Search for the cell housing the specified text and yield its (X, Y) center coordinate. 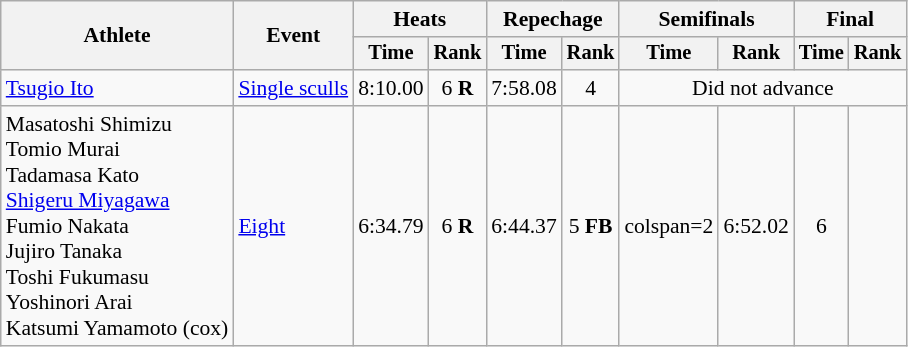
Repechage (552, 19)
Final (850, 19)
Tsugio Ito (118, 88)
Eight (293, 226)
Event (293, 36)
Heats (420, 19)
7:58.08 (524, 88)
6:34.79 (390, 226)
Semifinals (706, 19)
Did not advance (762, 88)
4 (591, 88)
5 FB (591, 226)
colspan=2 (668, 226)
6:44.37 (524, 226)
Single sculls (293, 88)
Masatoshi ShimizuTomio MuraiTadamasa KatoShigeru MiyagawaFumio NakataJujiro TanakaToshi FukumasuYoshinori AraiKatsumi Yamamoto (cox) (118, 226)
6:52.02 (756, 226)
6 (822, 226)
8:10.00 (390, 88)
Athlete (118, 36)
